For the text-containing cell, return its midpoint in [x, y] coordinate format. 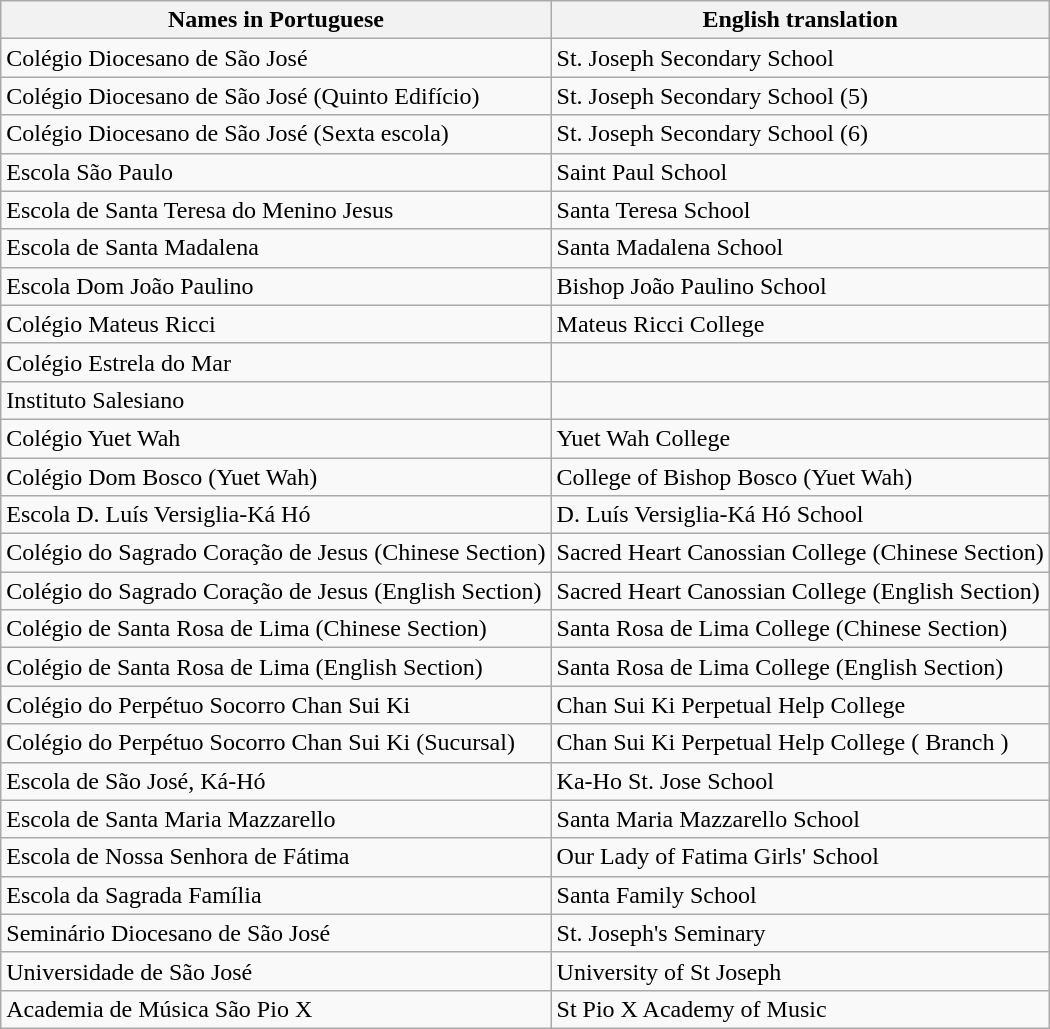
Instituto Salesiano [276, 400]
D. Luís Versiglia-Ká Hó School [800, 515]
Santa Madalena School [800, 248]
Colégio do Sagrado Coração de Jesus (Chinese Section) [276, 553]
Bishop João Paulino School [800, 286]
Escola São Paulo [276, 172]
Academia de Música São Pio X [276, 1009]
Escola da Sagrada Família [276, 895]
Colégio Estrela do Mar [276, 362]
Our Lady of Fatima Girls' School [800, 857]
Sacred Heart Canossian College (Chinese Section) [800, 553]
Escola de Santa Maria Mazzarello [276, 819]
St. Joseph Secondary School (6) [800, 134]
Escola de Santa Madalena [276, 248]
Sacred Heart Canossian College (English Section) [800, 591]
Escola Dom João Paulino [276, 286]
Names in Portuguese [276, 20]
College of Bishop Bosco (Yuet Wah) [800, 477]
St. Joseph Secondary School [800, 58]
Colégio do Perpétuo Socorro Chan Sui Ki [276, 705]
Universidade de São José [276, 971]
English translation [800, 20]
Chan Sui Ki Perpetual Help College [800, 705]
St. Joseph Secondary School (5) [800, 96]
Colégio Diocesano de São José (Sexta escola) [276, 134]
Santa Maria Mazzarello School [800, 819]
Yuet Wah College [800, 438]
Colégio de Santa Rosa de Lima (Chinese Section) [276, 629]
Seminário Diocesano de São José [276, 933]
Escola de Santa Teresa do Menino Jesus [276, 210]
Santa Family School [800, 895]
Saint Paul School [800, 172]
St Pio X Academy of Music [800, 1009]
University of St Joseph [800, 971]
Colégio do Sagrado Coração de Jesus (English Section) [276, 591]
Chan Sui Ki Perpetual Help College ( Branch ) [800, 743]
Escola D. Luís Versiglia-Ká Hó [276, 515]
Ka-Ho St. Jose School [800, 781]
Colégio do Perpétuo Socorro Chan Sui Ki (Sucursal) [276, 743]
Colégio Yuet Wah [276, 438]
Colégio de Santa Rosa de Lima (English Section) [276, 667]
Colégio Mateus Ricci [276, 324]
Colégio Dom Bosco (Yuet Wah) [276, 477]
St. Joseph's Seminary [800, 933]
Santa Rosa de Lima College (English Section) [800, 667]
Mateus Ricci College [800, 324]
Santa Teresa School [800, 210]
Escola de São José, Ká-Hó [276, 781]
Santa Rosa de Lima College (Chinese Section) [800, 629]
Escola de Nossa Senhora de Fátima [276, 857]
Colégio Diocesano de São José (Quinto Edifício) [276, 96]
Colégio Diocesano de São José [276, 58]
